Find where the given text appears and provide that cell's center as (X, Y) coordinate. 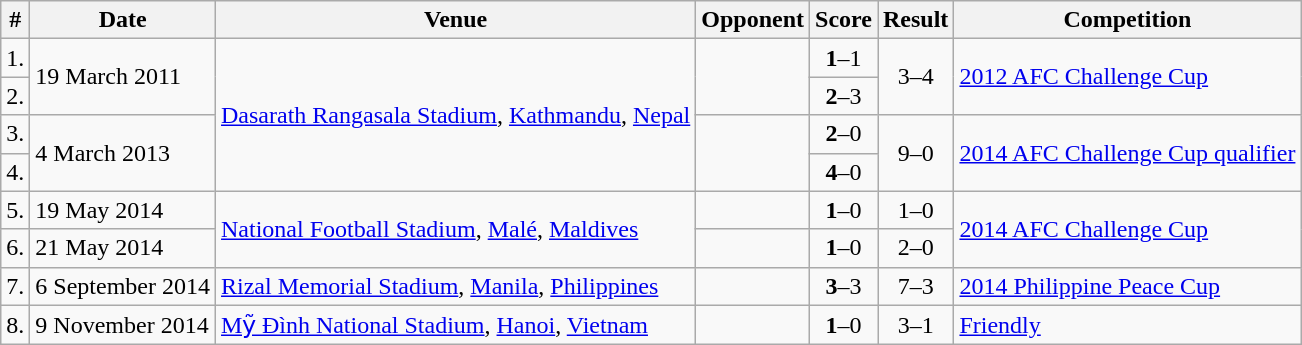
Mỹ Đình National Stadium, Hanoi, Vietnam (456, 325)
19 May 2014 (123, 210)
6 September 2014 (123, 286)
Venue (456, 20)
3–3 (844, 286)
National Football Stadium, Malé, Maldives (456, 229)
19 March 2011 (123, 77)
2014 AFC Challenge Cup qualifier (1128, 153)
2–3 (844, 96)
# (16, 20)
9–0 (916, 153)
6. (16, 248)
Date (123, 20)
Score (844, 20)
5. (16, 210)
7–3 (916, 286)
Friendly (1128, 325)
Result (916, 20)
3–1 (916, 325)
2. (16, 96)
2014 AFC Challenge Cup (1128, 229)
Rizal Memorial Stadium, Manila, Philippines (456, 286)
21 May 2014 (123, 248)
4 March 2013 (123, 153)
Competition (1128, 20)
4. (16, 172)
9 November 2014 (123, 325)
1–1 (844, 58)
3. (16, 134)
3–4 (916, 77)
7. (16, 286)
4–0 (844, 172)
Dasarath Rangasala Stadium, Kathmandu, Nepal (456, 115)
8. (16, 325)
1. (16, 58)
Opponent (753, 20)
2014 Philippine Peace Cup (1128, 286)
2012 AFC Challenge Cup (1128, 77)
